Determine the (x, y) coordinate at the center of the cell enclosing the given text.  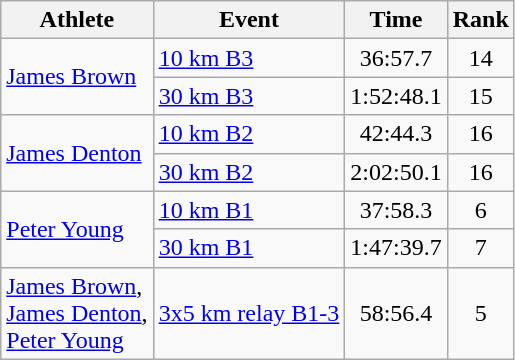
Peter Young (77, 229)
42:44.3 (396, 134)
15 (480, 96)
James Denton (77, 153)
10 km B3 (249, 58)
3x5 km relay B1-3 (249, 313)
30 km B3 (249, 96)
Time (396, 20)
58:56.4 (396, 313)
James Brown, James Denton, Peter Young (77, 313)
1:47:39.7 (396, 248)
James Brown (77, 77)
14 (480, 58)
37:58.3 (396, 210)
Rank (480, 20)
5 (480, 313)
30 km B1 (249, 248)
7 (480, 248)
36:57.7 (396, 58)
Athlete (77, 20)
10 km B2 (249, 134)
2:02:50.1 (396, 172)
6 (480, 210)
1:52:48.1 (396, 96)
10 km B1 (249, 210)
Event (249, 20)
30 km B2 (249, 172)
